Output the (x, y) coordinate of the center of the cell containing the given text.  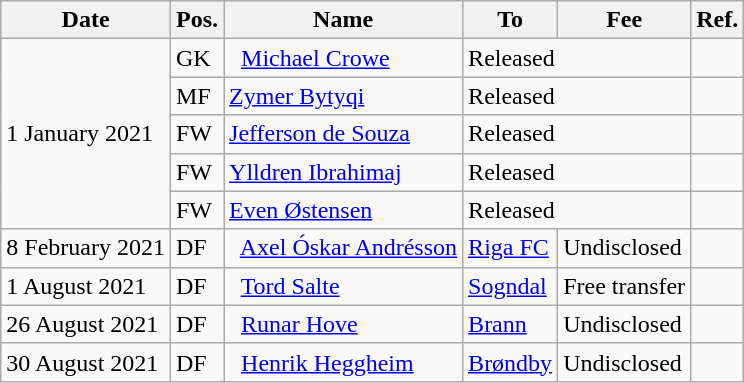
Axel Óskar Andrésson (344, 248)
Riga FC (510, 248)
Name (344, 20)
Runar Hove (344, 324)
1 January 2021 (86, 134)
Henrik Heggheim (344, 362)
Pos. (196, 20)
Sogndal (510, 286)
Tord Salte (344, 286)
30 August 2021 (86, 362)
Zymer Bytyqi (344, 96)
Fee (624, 20)
Date (86, 20)
Ylldren Ibrahimaj (344, 172)
Ref. (718, 20)
Brann (510, 324)
MF (196, 96)
Jefferson de Souza (344, 134)
Even Østensen (344, 210)
26 August 2021 (86, 324)
To (510, 20)
Brøndby (510, 362)
Free transfer (624, 286)
GK (196, 58)
Michael Crowe (344, 58)
8 February 2021 (86, 248)
1 August 2021 (86, 286)
